Return the (x, y) coordinate for the center point of the cell that contains the specified text.  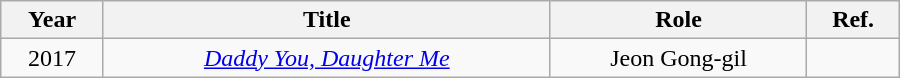
Daddy You, Daughter Me (326, 58)
Role (678, 20)
Jeon Gong-gil (678, 58)
2017 (52, 58)
Title (326, 20)
Year (52, 20)
Ref. (853, 20)
